Return (X, Y) of the center of cell containing provided text 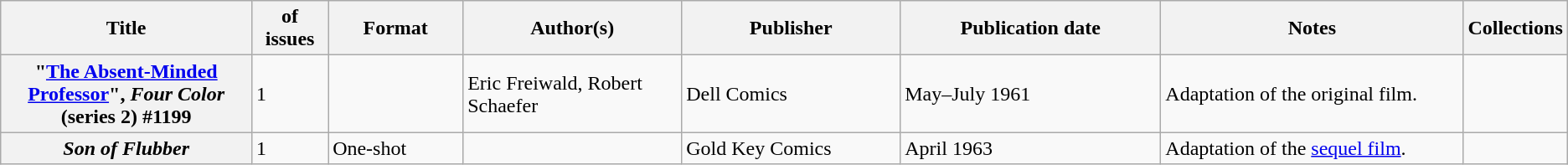
Gold Key Comics (791, 148)
Eric Freiwald, Robert Schaefer (573, 94)
Adaptation of the sequel film. (1312, 148)
Author(s) (573, 28)
Publication date (1030, 28)
April 1963 (1030, 148)
Adaptation of the original film. (1312, 94)
One-shot (395, 148)
May–July 1961 (1030, 94)
Collections (1515, 28)
of issues (290, 28)
"The Absent-Minded Professor", Four Color (series 2) #1199 (126, 94)
Publisher (791, 28)
Notes (1312, 28)
Format (395, 28)
Son of Flubber (126, 148)
Dell Comics (791, 94)
Title (126, 28)
